Find where the given text appears and provide that cell's center as (X, Y) coordinate. 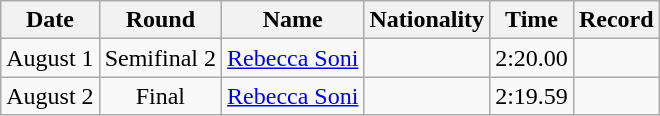
Record (616, 20)
August 1 (50, 58)
Date (50, 20)
Semifinal 2 (160, 58)
Round (160, 20)
Final (160, 96)
2:20.00 (532, 58)
Name (293, 20)
August 2 (50, 96)
2:19.59 (532, 96)
Nationality (427, 20)
Time (532, 20)
